Pinpoint the cell where the given text exists, returning its [X, Y] midpoint coordinate. 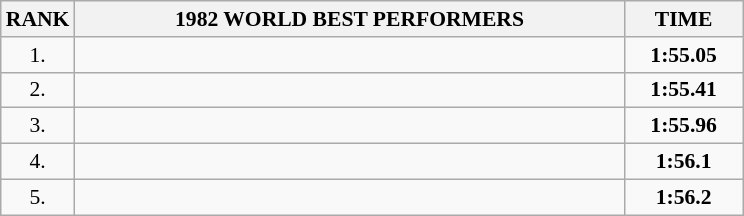
2. [38, 90]
1:55.96 [684, 126]
4. [38, 162]
1982 WORLD BEST PERFORMERS [349, 19]
1. [38, 55]
3. [38, 126]
1:55.05 [684, 55]
5. [38, 197]
1:55.41 [684, 90]
1:56.2 [684, 197]
RANK [38, 19]
1:56.1 [684, 162]
TIME [684, 19]
